Extract the (X, Y) coordinate from the center of the cell holding the provided text.  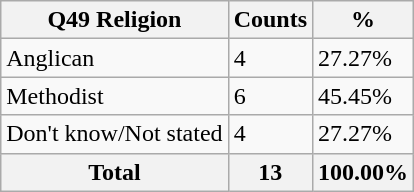
Counts (270, 20)
Q49 Religion (114, 20)
Total (114, 172)
45.45% (364, 96)
6 (270, 96)
Don't know/Not stated (114, 134)
13 (270, 172)
Methodist (114, 96)
100.00% (364, 172)
Anglican (114, 58)
% (364, 20)
